Pinpoint the cell where the given text exists, returning its [X, Y] midpoint coordinate. 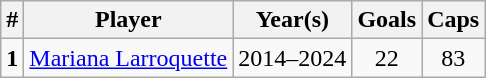
Mariana Larroquette [128, 58]
2014–2024 [292, 58]
83 [454, 58]
22 [387, 58]
Player [128, 20]
Caps [454, 20]
Year(s) [292, 20]
1 [12, 58]
# [12, 20]
Goals [387, 20]
